Provide the (x, y) coordinate of the cell's center where the given text is located.  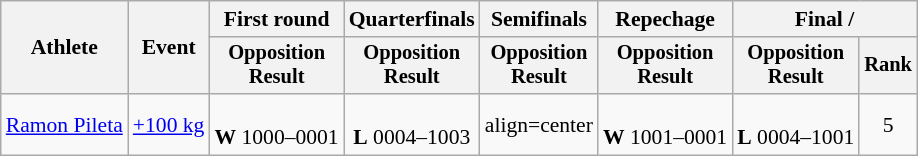
5 (888, 124)
W 1001–0001 (665, 124)
Athlete (64, 48)
W 1000–0001 (276, 124)
Quarterfinals (412, 19)
L 0004–1001 (796, 124)
First round (276, 19)
L 0004–1003 (412, 124)
Event (169, 48)
Rank (888, 66)
Repechage (665, 19)
align=center (539, 124)
Semifinals (539, 19)
Ramon Pileta (64, 124)
+100 kg (169, 124)
Final / (824, 19)
